Determine the (x, y) coordinate at the center of the cell enclosing the given text.  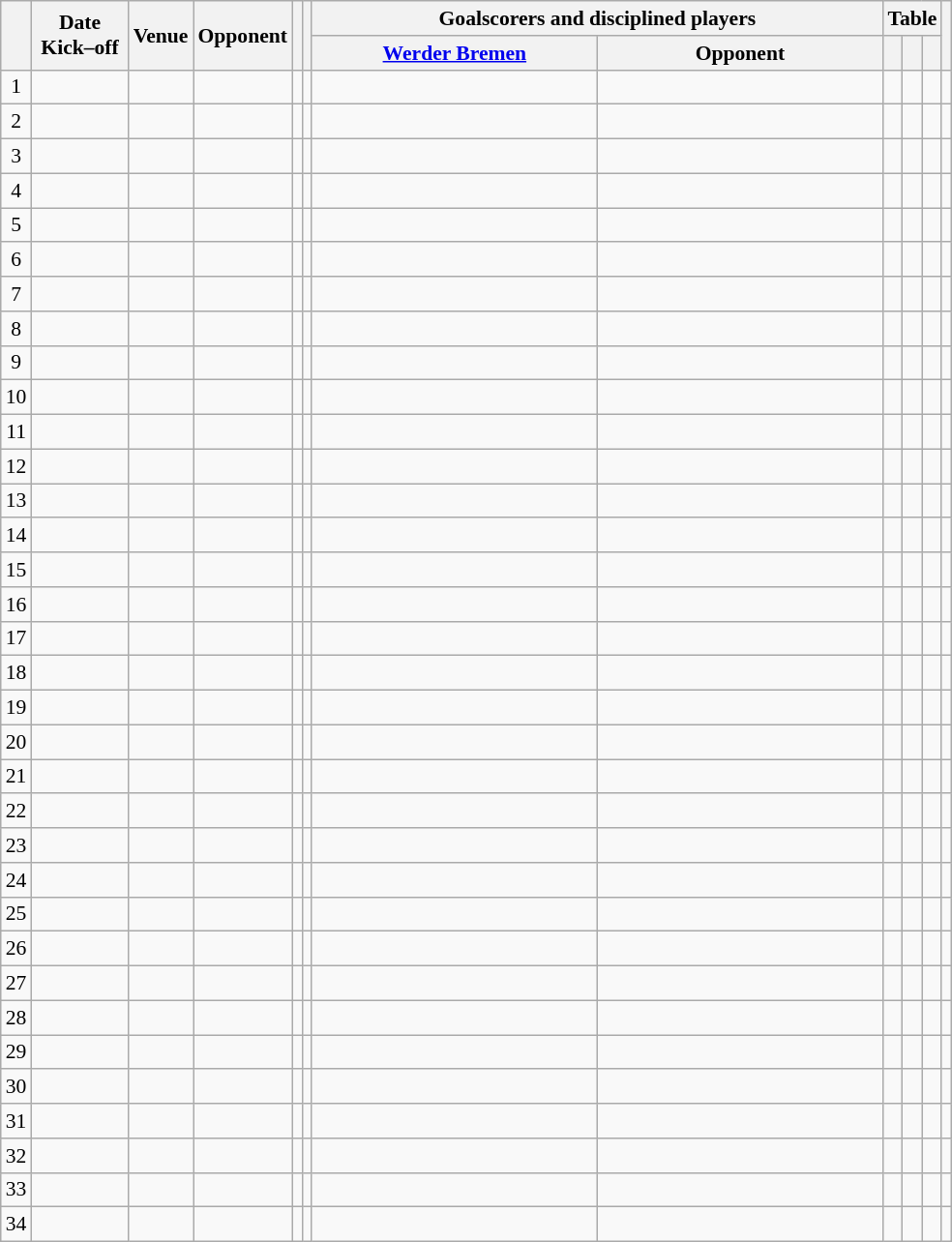
5 (16, 225)
21 (16, 777)
Werder Bremen (455, 53)
30 (16, 1087)
15 (16, 570)
6 (16, 260)
33 (16, 1190)
26 (16, 949)
DateKick–off (79, 35)
10 (16, 398)
4 (16, 191)
24 (16, 880)
16 (16, 605)
28 (16, 1018)
20 (16, 742)
14 (16, 536)
22 (16, 812)
18 (16, 673)
Venue (161, 35)
8 (16, 329)
2 (16, 122)
34 (16, 1225)
1 (16, 87)
Goalscorers and disciplined players (597, 18)
9 (16, 363)
32 (16, 1156)
23 (16, 845)
17 (16, 638)
31 (16, 1121)
13 (16, 501)
12 (16, 466)
11 (16, 432)
Table (913, 18)
29 (16, 1052)
27 (16, 984)
7 (16, 294)
19 (16, 708)
25 (16, 914)
3 (16, 157)
